Identify which cell holds the provided text, then report its (x, y) central coordinate. 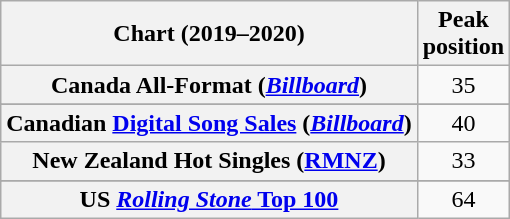
Chart (2019–2020) (209, 34)
Canada All-Format (Billboard) (209, 85)
64 (463, 199)
US Rolling Stone Top 100 (209, 199)
Canadian Digital Song Sales (Billboard) (209, 123)
Peakposition (463, 34)
35 (463, 85)
New Zealand Hot Singles (RMNZ) (209, 161)
33 (463, 161)
40 (463, 123)
